Extract the [X, Y] coordinate from the center of the cell holding the provided text.  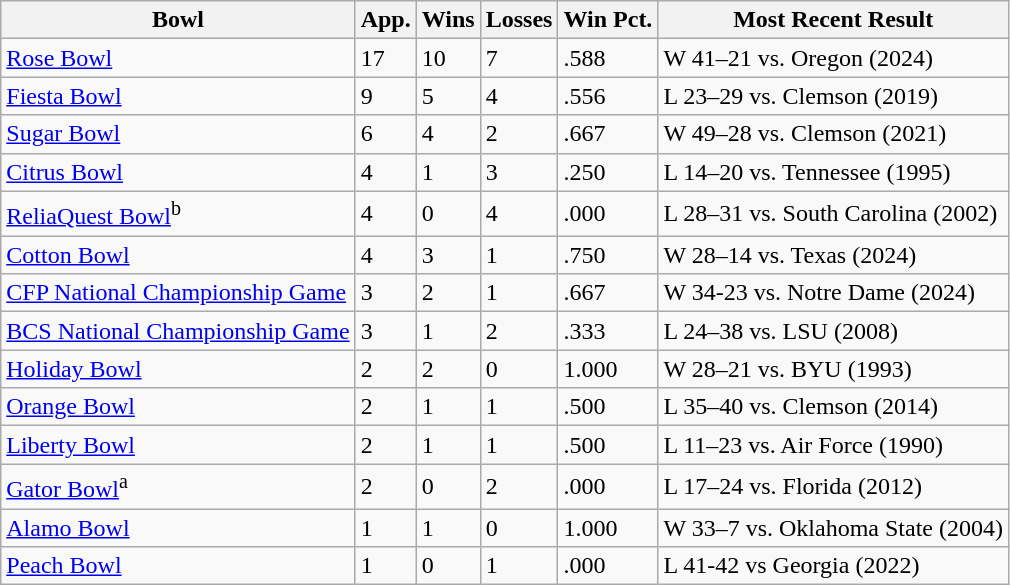
App. [386, 20]
L 23–29 vs. Clemson (2019) [834, 96]
W 33–7 vs. Oklahoma State (2004) [834, 528]
Alamo Bowl [178, 528]
.250 [608, 172]
W 49–28 vs. Clemson (2021) [834, 134]
L 28–31 vs. South Carolina (2002) [834, 214]
Peach Bowl [178, 566]
5 [448, 96]
L 41-42 vs Georgia (2022) [834, 566]
CFP National Championship Game [178, 293]
Win Pct. [608, 20]
.588 [608, 58]
Wins [448, 20]
9 [386, 96]
Orange Bowl [178, 407]
17 [386, 58]
.750 [608, 255]
Holiday Bowl [178, 369]
L 17–24 vs. Florida (2012) [834, 486]
L 35–40 vs. Clemson (2014) [834, 407]
Liberty Bowl [178, 445]
.333 [608, 331]
Rose Bowl [178, 58]
L 24–38 vs. LSU (2008) [834, 331]
Fiesta Bowl [178, 96]
10 [448, 58]
Most Recent Result [834, 20]
Cotton Bowl [178, 255]
6 [386, 134]
W 28–14 vs. Texas (2024) [834, 255]
BCS National Championship Game [178, 331]
L 11–23 vs. Air Force (1990) [834, 445]
Sugar Bowl [178, 134]
L 14–20 vs. Tennessee (1995) [834, 172]
Losses [519, 20]
Citrus Bowl [178, 172]
W 41–21 vs. Oregon (2024) [834, 58]
W 28–21 vs. BYU (1993) [834, 369]
Bowl [178, 20]
ReliaQuest Bowlb [178, 214]
W 34-23 vs. Notre Dame (2024) [834, 293]
.556 [608, 96]
Gator Bowla [178, 486]
7 [519, 58]
